Locate the cell with the specified text and output its (X, Y) center coordinate. 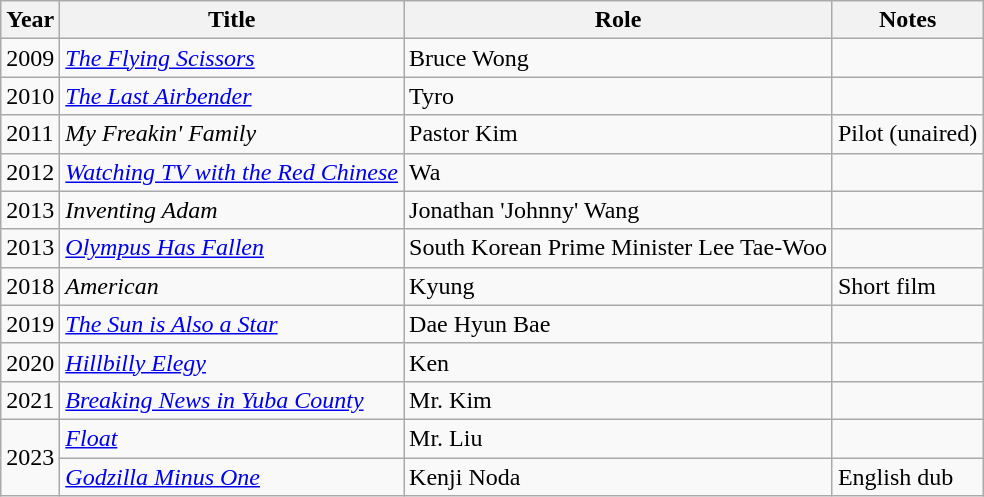
Notes (907, 20)
English dub (907, 477)
Jonathan 'Johnny' Wang (618, 210)
Year (30, 20)
The Sun is Also a Star (232, 324)
2021 (30, 400)
2018 (30, 286)
Kenji Noda (618, 477)
My Freakin' Family (232, 134)
Kyung (618, 286)
The Flying Scissors (232, 58)
The Last Airbender (232, 96)
Dae Hyun Bae (618, 324)
Role (618, 20)
Title (232, 20)
Godzilla Minus One (232, 477)
Tyro (618, 96)
2012 (30, 172)
Mr. Liu (618, 438)
American (232, 286)
2019 (30, 324)
Float (232, 438)
Short film (907, 286)
Watching TV with the Red Chinese (232, 172)
Pastor Kim (618, 134)
2011 (30, 134)
Bruce Wong (618, 58)
2010 (30, 96)
Olympus Has Fallen (232, 248)
Ken (618, 362)
South Korean Prime Minister Lee Tae-Woo (618, 248)
2023 (30, 457)
2009 (30, 58)
Pilot (unaired) (907, 134)
Mr. Kim (618, 400)
Breaking News in Yuba County (232, 400)
Hillbilly Elegy (232, 362)
Wa (618, 172)
2020 (30, 362)
Inventing Adam (232, 210)
